From the cell containing the given text, extract its center point as (x, y) coordinate. 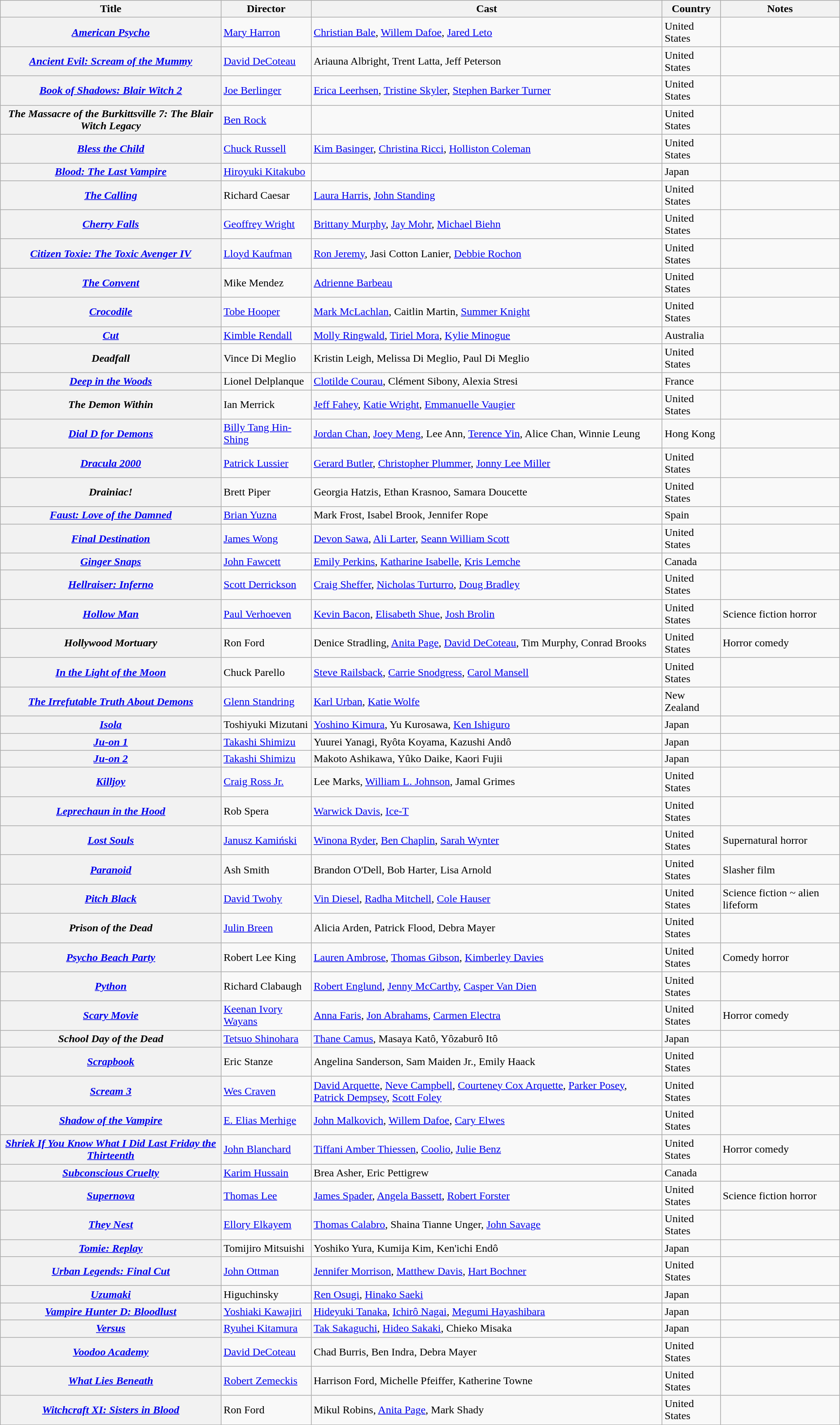
Tomijiro Mitsuishi (267, 1248)
Ryuhei Kitamura (267, 1329)
Chad Burris, Ben Indra, Debra Mayer (486, 1352)
Craig Ross Jr. (267, 782)
Tak Sakaguchi, Hideo Sakaki, Chieko Misaka (486, 1329)
Dracula 2000 (111, 463)
Chuck Parello (267, 672)
Rob Spera (267, 811)
Ariauna Albright, Trent Latta, Jeff Peterson (486, 61)
Makoto Ashikawa, Yûko Daike, Kaori Fujii (486, 759)
Jordan Chan, Joey Meng, Lee Ann, Terence Yin, Alice Chan, Winnie Leung (486, 434)
Title (111, 9)
Hong Kong (691, 434)
Notes (780, 9)
David Arquette, Neve Campbell, Courteney Cox Arquette, Parker Posey, Patrick Dempsey, Scott Foley (486, 1091)
Toshiyuki Mizutani (267, 724)
James Spader, Angela Bassett, Robert Forster (486, 1196)
Robert Lee King (267, 957)
Tiffani Amber Thiessen, Coolio, Julie Benz (486, 1149)
Mike Mendez (267, 283)
Anna Faris, Jon Abrahams, Carmen Electra (486, 1015)
Witchcraft XI: Sisters in Blood (111, 1410)
Geoffrey Wright (267, 224)
Ancient Evil: Scream of the Mummy (111, 61)
Python (111, 987)
Yoshiko Yura, Kumija Kim, Ken'ichi Endô (486, 1248)
Ellory Elkayem (267, 1225)
Australia (691, 335)
Brandon O'Dell, Bob Harter, Lisa Arnold (486, 870)
They Nest (111, 1225)
Hiroyuki Kitakubo (267, 172)
John Blanchard (267, 1149)
Steve Railsback, Carrie Snodgress, Carol Mansell (486, 672)
Blood: The Last Vampire (111, 172)
Adrienne Barbeau (486, 283)
Richard Caesar (267, 195)
Winona Ryder, Ben Chaplin, Sarah Wynter (486, 840)
Psycho Beach Party (111, 957)
Leprechaun in the Hood (111, 811)
Wes Craven (267, 1091)
Drainiac! (111, 492)
Chuck Russell (267, 149)
Ian Merrick (267, 405)
Hideyuki Tanaka, Ichirô Nagai, Megumi Hayashibara (486, 1311)
Alicia Arden, Patrick Flood, Debra Mayer (486, 928)
Thane Camus, Masaya Katô, Yôzaburô Itô (486, 1039)
Jeff Fahey, Katie Wright, Emmanuelle Vaugier (486, 405)
Devon Sawa, Ali Larter, Seann William Scott (486, 539)
Glenn Standring (267, 701)
Deep in the Woods (111, 381)
Brittany Murphy, Jay Mohr, Michael Biehn (486, 224)
In the Light of the Moon (111, 672)
Yuurei Yanagi, Ryôta Koyama, Kazushi Andô (486, 742)
Gerard Butler, Christopher Plummer, Jonny Lee Miller (486, 463)
Lost Souls (111, 840)
Harrison Ford, Michelle Pfeiffer, Katherine Towne (486, 1381)
Tomie: Replay (111, 1248)
Ginger Snaps (111, 561)
Scream 3 (111, 1091)
Kristin Leigh, Melissa Di Meglio, Paul Di Meglio (486, 358)
Comedy horror (780, 957)
Ash Smith (267, 870)
What Lies Beneath (111, 1381)
Tetsuo Shinohara (267, 1039)
Jennifer Morrison, Matthew Davis, Hart Bochner (486, 1271)
Angelina Sanderson, Sam Maiden Jr., Emily Haack (486, 1062)
Robert Englund, Jenny McCarthy, Casper Van Dien (486, 987)
Mikul Robins, Anita Page, Mark Shady (486, 1410)
School Day of the Dead (111, 1039)
Denice Stradling, Anita Page, David DeCoteau, Tim Murphy, Conrad Brooks (486, 643)
Cut (111, 335)
Director (267, 9)
The Irrefutable Truth About Demons (111, 701)
Ron Jeremy, Jasi Cotton Lanier, Debbie Rochon (486, 253)
Higuchinsky (267, 1294)
Pitch Black (111, 899)
Vince Di Meglio (267, 358)
Bless the Child (111, 149)
Tobe Hooper (267, 311)
American Psycho (111, 32)
Patrick Lussier (267, 463)
Final Destination (111, 539)
Brian Yuzna (267, 515)
New Zealand (691, 701)
John Fawcett (267, 561)
Isola (111, 724)
Paranoid (111, 870)
Yoshiaki Kawajiri (267, 1311)
Laura Harris, John Standing (486, 195)
Thomas Lee (267, 1196)
Science fiction ~ alien lifeform (780, 899)
Christian Bale, Willem Dafoe, Jared Leto (486, 32)
Uzumaki (111, 1294)
Craig Sheffer, Nicholas Turturro, Doug Bradley (486, 584)
Brett Piper (267, 492)
Georgia Hatzis, Ethan Krasnoo, Samara Doucette (486, 492)
Ju-on 2 (111, 759)
Cherry Falls (111, 224)
Mary Harron (267, 32)
Yoshino Kimura, Yu Kurosawa, Ken Ishiguro (486, 724)
Kevin Bacon, Elisabeth Shue, Josh Brolin (486, 614)
Vin Diesel, Radha Mitchell, Cole Hauser (486, 899)
Faust: Love of the Damned (111, 515)
Supernova (111, 1196)
Hollow Man (111, 614)
Eric Stanze (267, 1062)
Lloyd Kaufman (267, 253)
Karl Urban, Katie Wolfe (486, 701)
E. Elias Merhige (267, 1120)
Hollywood Mortuary (111, 643)
France (691, 381)
Robert Zemeckis (267, 1381)
The Convent (111, 283)
Warwick Davis, Ice-T (486, 811)
Erica Leerhsen, Tristine Skyler, Stephen Barker Turner (486, 91)
Slasher film (780, 870)
Citizen Toxie: The Toxic Avenger IV (111, 253)
John Ottman (267, 1271)
Mark McLachlan, Caitlin Martin, Summer Knight (486, 311)
David Twohy (267, 899)
Scott Derrickson (267, 584)
Emily Perkins, Katharine Isabelle, Kris Lemche (486, 561)
Vampire Hunter D: Bloodlust (111, 1311)
Mark Frost, Isabel Brook, Jennifer Rope (486, 515)
Country (691, 9)
Lauren Ambrose, Thomas Gibson, Kimberley Davies (486, 957)
Richard Clabaugh (267, 987)
The Calling (111, 195)
Voodoo Academy (111, 1352)
Subconscious Cruelty (111, 1173)
Scrapbook (111, 1062)
Dial D for Demons (111, 434)
Julin Breen (267, 928)
Keenan Ivory Wayans (267, 1015)
The Massacre of the Burkittsville 7: The Blair Witch Legacy (111, 119)
Versus (111, 1329)
Shriek If You Know What I Did Last Friday the Thirteenth (111, 1149)
Cast (486, 9)
Ben Rock (267, 119)
Thomas Calabro, Shaina Tianne Unger, John Savage (486, 1225)
Urban Legends: Final Cut (111, 1271)
Janusz Kamiński (267, 840)
Hellraiser: Inferno (111, 584)
Paul Verhoeven (267, 614)
Brea Asher, Eric Pettigrew (486, 1173)
Lionel Delplanque (267, 381)
Billy Tang Hin-Shing (267, 434)
Clotilde Courau, Clément Sibony, Alexia Stresi (486, 381)
The Demon Within (111, 405)
Prison of the Dead (111, 928)
Book of Shadows: Blair Witch 2 (111, 91)
Karim Hussain (267, 1173)
Deadfall (111, 358)
James Wong (267, 539)
Shadow of the Vampire (111, 1120)
Kimble Rendall (267, 335)
Molly Ringwald, Tiriel Mora, Kylie Minogue (486, 335)
John Malkovich, Willem Dafoe, Cary Elwes (486, 1120)
Joe Berlinger (267, 91)
Scary Movie (111, 1015)
Killjoy (111, 782)
Crocodile (111, 311)
Spain (691, 515)
Kim Basinger, Christina Ricci, Holliston Coleman (486, 149)
Supernatural horror (780, 840)
Ju-on 1 (111, 742)
Ren Osugi, Hinako Saeki (486, 1294)
Lee Marks, William L. Johnson, Jamal Grimes (486, 782)
